Identify which cell holds the provided text, then report its [X, Y] central coordinate. 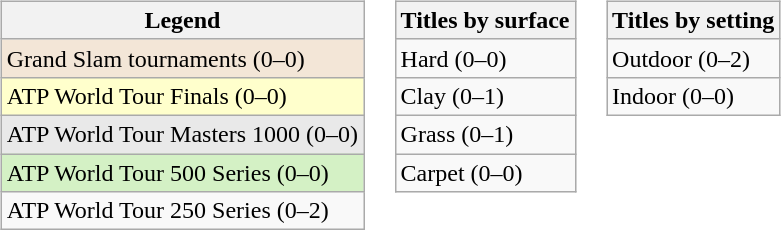
Legend [182, 20]
ATP World Tour 500 Series (0–0) [182, 173]
Hard (0–0) [485, 58]
ATP World Tour Finals (0–0) [182, 96]
Outdoor (0–2) [694, 58]
Titles by setting [694, 20]
Carpet (0–0) [485, 173]
Grand Slam tournaments (0–0) [182, 58]
Indoor (0–0) [694, 96]
Clay (0–1) [485, 96]
ATP World Tour Masters 1000 (0–0) [182, 134]
Grass (0–1) [485, 134]
Titles by surface [485, 20]
ATP World Tour 250 Series (0–2) [182, 211]
